Return the (X, Y) coordinate for the center point of the cell that contains the specified text.  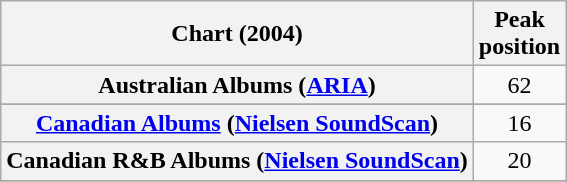
Canadian Albums (Nielsen SoundScan) (238, 123)
Canadian R&B Albums (Nielsen SoundScan) (238, 161)
Peakposition (519, 34)
20 (519, 161)
62 (519, 85)
Chart (2004) (238, 34)
16 (519, 123)
Australian Albums (ARIA) (238, 85)
